Scan for the cell matching the given text and deliver its (x, y) coordinate at center. 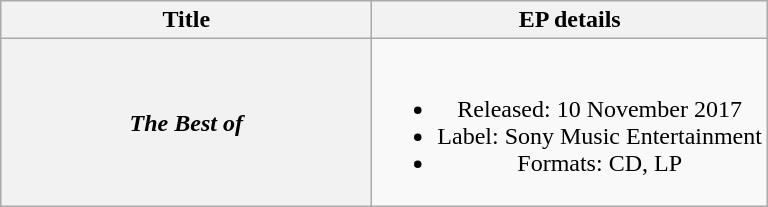
EP details (570, 20)
Title (186, 20)
Released: 10 November 2017Label: Sony Music EntertainmentFormats: CD, LP (570, 122)
The Best of (186, 122)
